Capture the cell that displays the provided text and extract its (X, Y) central coordinate. 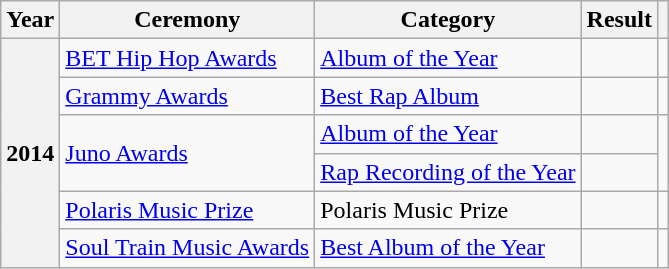
Rap Recording of the Year (448, 172)
Year (30, 20)
Best Album of the Year (448, 248)
Best Rap Album (448, 96)
BET Hip Hop Awards (188, 58)
Category (448, 20)
Soul Train Music Awards (188, 248)
Result (619, 20)
Grammy Awards (188, 96)
Ceremony (188, 20)
2014 (30, 153)
Juno Awards (188, 153)
